For the text-containing cell, return its midpoint in [x, y] coordinate format. 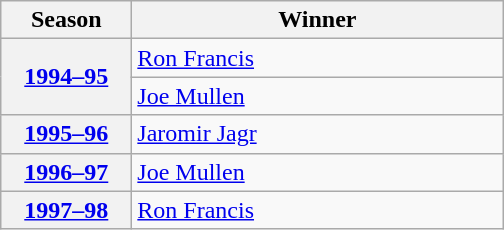
Season [66, 20]
1997–98 [66, 210]
1995–96 [66, 134]
Winner [318, 20]
Jaromir Jagr [318, 134]
1994–95 [66, 77]
1996–97 [66, 172]
